Locate the cell with the specified text and output its (X, Y) center coordinate. 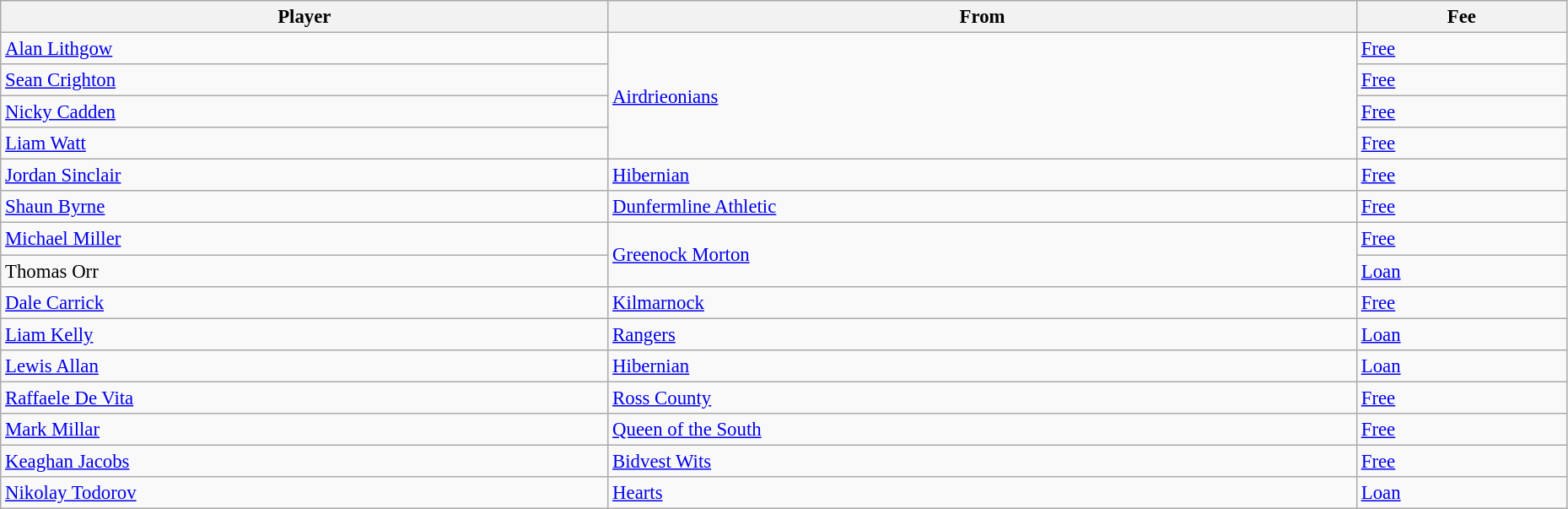
Bidvest Wits (983, 461)
Keaghan Jacobs (304, 461)
Rangers (983, 334)
Player (304, 17)
Lewis Allan (304, 366)
Dunfermline Athletic (983, 207)
Greenock Morton (983, 255)
Liam Kelly (304, 334)
Shaun Byrne (304, 207)
From (983, 17)
Nikolay Todorov (304, 493)
Raffaele De Vita (304, 398)
Dale Carrick (304, 302)
Fee (1461, 17)
Queen of the South (983, 430)
Sean Crighton (304, 80)
Liam Watt (304, 143)
Nicky Cadden (304, 112)
Michael Miller (304, 239)
Thomas Orr (304, 271)
Airdrieonians (983, 96)
Mark Millar (304, 430)
Alan Lithgow (304, 49)
Jordan Sinclair (304, 176)
Hearts (983, 493)
Kilmarnock (983, 302)
Ross County (983, 398)
